Provide the (X, Y) coordinate of the cell's center where the given text is located.  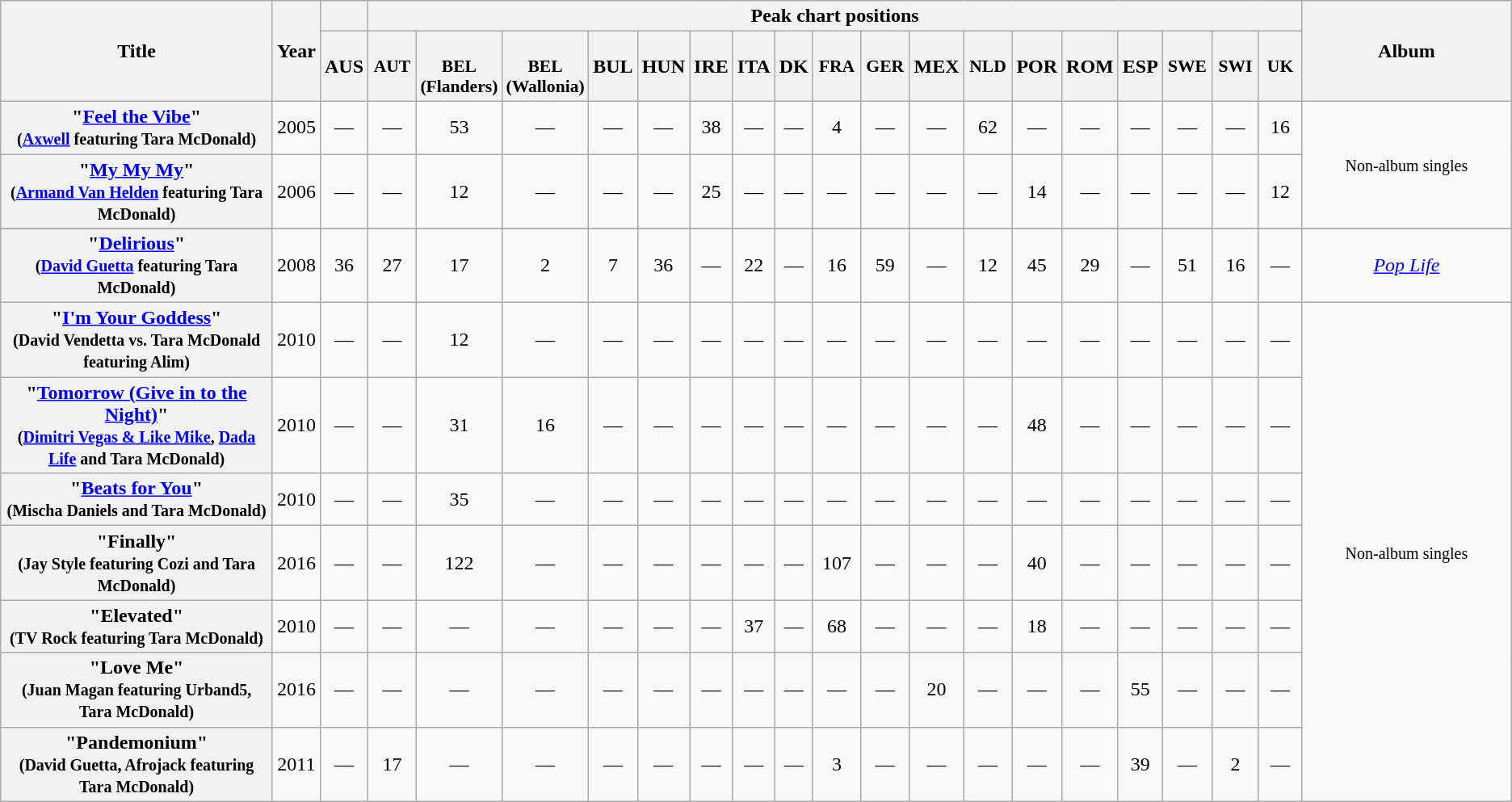
UK (1279, 66)
20 (937, 690)
AUS (344, 66)
ESP (1140, 66)
"Love Me"(Juan Magan featuring Urband5, Tara McDonald) (137, 690)
IRE (712, 66)
GER (885, 66)
"I'm Your Goddess" (David Vendetta vs. Tara McDonald featuring Alim) (137, 340)
BEL(Flanders) (459, 66)
2008 (296, 266)
"Tomorrow (Give in to the Night)" (Dimitri Vegas & Like Mike, Dada Life and Tara McDonald) (137, 425)
DK (793, 66)
2011 (296, 764)
ROM (1090, 66)
55 (1140, 690)
SWE (1187, 66)
3 (837, 764)
"Feel the Vibe"(Axwell featuring Tara McDonald) (137, 128)
POR (1037, 66)
18 (1037, 627)
Peak chart positions (835, 16)
"Delirious"(David Guetta featuring Tara McDonald) (137, 266)
107 (837, 563)
MEX (937, 66)
"Finally"(Jay Style featuring Cozi and Tara McDonald) (137, 563)
2006 (296, 191)
4 (837, 128)
51 (1187, 266)
2005 (296, 128)
14 (1037, 191)
Title (137, 52)
39 (1140, 764)
35 (459, 499)
48 (1037, 425)
38 (712, 128)
53 (459, 128)
AUT (393, 66)
31 (459, 425)
Album (1407, 52)
Pop Life (1407, 266)
22 (754, 266)
FRA (837, 66)
40 (1037, 563)
HUN (663, 66)
SWI (1235, 66)
68 (837, 627)
"Beats for You" (Mischa Daniels and Tara McDonald) (137, 499)
7 (613, 266)
NLD (988, 66)
"Pandemonium"(David Guetta, Afrojack featuring Tara McDonald) (137, 764)
BUL (613, 66)
122 (459, 563)
Year (296, 52)
37 (754, 627)
27 (393, 266)
45 (1037, 266)
BEL(Wallonia) (544, 66)
ITA (754, 66)
29 (1090, 266)
"My My My" (Armand Van Helden featuring Tara McDonald) (137, 191)
25 (712, 191)
62 (988, 128)
"Elevated"(TV Rock featuring Tara McDonald) (137, 627)
59 (885, 266)
